Find where the given text appears and provide that cell's center as (x, y) coordinate. 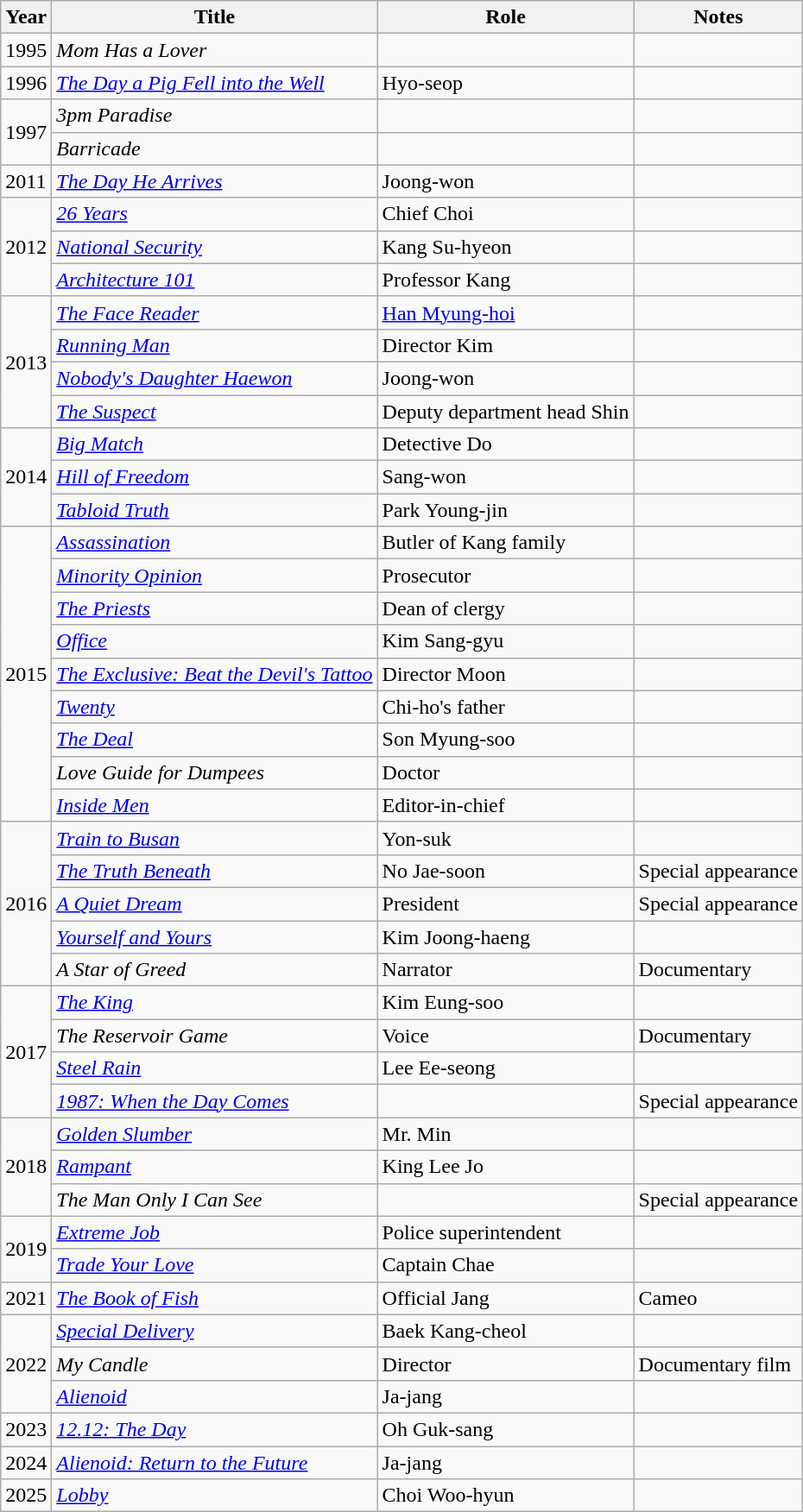
Lee Ee-seong (506, 1068)
Trade Your Love (214, 1265)
Lobby (214, 1496)
The Man Only I Can See (214, 1200)
The Reservoir Game (214, 1036)
Notes (718, 17)
The Day a Pig Fell into the Well (214, 83)
No Jae-soon (506, 871)
Captain Chae (506, 1265)
2024 (26, 1463)
2011 (26, 181)
Choi Woo-hyun (506, 1496)
Kim Eung-soo (506, 1003)
Park Young-jin (506, 510)
Mom Has a Lover (214, 50)
12.12: The Day (214, 1429)
2016 (26, 904)
2023 (26, 1429)
The Suspect (214, 412)
Special Delivery (214, 1331)
A Star of Greed (214, 970)
Title (214, 17)
Professor Kang (506, 280)
Narrator (506, 970)
2012 (26, 247)
Kim Joong-haeng (506, 936)
Love Guide for Dumpees (214, 772)
Alienoid: Return to the Future (214, 1463)
A Quiet Dream (214, 904)
Kim Sang-gyu (506, 641)
Office (214, 641)
Butler of Kang family (506, 543)
Golden Slumber (214, 1134)
Detective Do (506, 444)
2022 (26, 1364)
2018 (26, 1167)
King Lee Jo (506, 1167)
Inside Men (214, 805)
The Deal (214, 740)
Minority Opinion (214, 576)
Editor-in-chief (506, 805)
Running Man (214, 345)
Assassination (214, 543)
2014 (26, 477)
Director Kim (506, 345)
Yourself and Yours (214, 936)
26 Years (214, 214)
Steel Rain (214, 1068)
Chief Choi (506, 214)
The Face Reader (214, 312)
Mr. Min (506, 1134)
Official Jang (506, 1298)
3pm Paradise (214, 116)
The Truth Beneath (214, 871)
Kang Su-hyeon (506, 247)
Big Match (214, 444)
Alienoid (214, 1396)
The Exclusive: Beat the Devil's Tattoo (214, 674)
Hyo-seop (506, 83)
Hill of Freedom (214, 477)
Doctor (506, 772)
Extreme Job (214, 1232)
Director (506, 1364)
Director Moon (506, 674)
Voice (506, 1036)
Han Myung-hoi (506, 312)
Son Myung-soo (506, 740)
Sang-won (506, 477)
1987: When the Day Comes (214, 1101)
Architecture 101 (214, 280)
Twenty (214, 707)
President (506, 904)
Dean of clergy (506, 608)
Barricade (214, 148)
National Security (214, 247)
The Day He Arrives (214, 181)
Year (26, 17)
2025 (26, 1496)
2021 (26, 1298)
Police superintendent (506, 1232)
Tabloid Truth (214, 510)
The Book of Fish (214, 1298)
2015 (26, 675)
Role (506, 17)
Chi-ho's father (506, 707)
My Candle (214, 1364)
Cameo (718, 1298)
1995 (26, 50)
2013 (26, 362)
Prosecutor (506, 576)
Yon-suk (506, 838)
Deputy department head Shin (506, 412)
2019 (26, 1249)
The Priests (214, 608)
Rampant (214, 1167)
1996 (26, 83)
Nobody's Daughter Haewon (214, 378)
2017 (26, 1052)
Train to Busan (214, 838)
1997 (26, 132)
Documentary film (718, 1364)
Oh Guk-sang (506, 1429)
The King (214, 1003)
Baek Kang-cheol (506, 1331)
